From the cell containing the given text, extract its center point as (X, Y) coordinate. 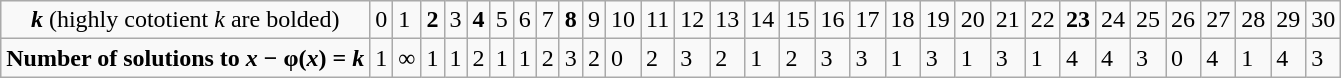
19 (938, 20)
24 (1112, 20)
Number of solutions to x − φ(x) = k (186, 58)
28 (1254, 20)
∞ (407, 58)
14 (762, 20)
29 (1288, 20)
9 (594, 20)
30 (1324, 20)
12 (692, 20)
15 (798, 20)
8 (570, 20)
13 (728, 20)
21 (1008, 20)
6 (524, 20)
17 (868, 20)
5 (502, 20)
26 (1184, 20)
20 (972, 20)
16 (832, 20)
22 (1042, 20)
27 (1218, 20)
18 (902, 20)
25 (1148, 20)
10 (622, 20)
k (highly cototient k are bolded) (186, 20)
7 (548, 20)
11 (658, 20)
23 (1078, 20)
